Output the [x, y] coordinate of the center of the cell containing the given text.  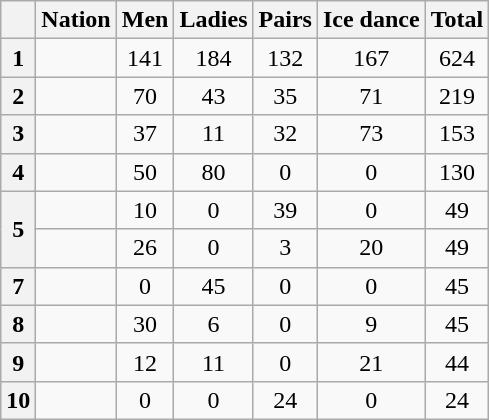
32 [285, 134]
4 [18, 172]
30 [145, 324]
167 [371, 58]
43 [214, 96]
71 [371, 96]
184 [214, 58]
12 [145, 362]
Ladies [214, 20]
130 [457, 172]
70 [145, 96]
20 [371, 248]
219 [457, 96]
5 [18, 229]
Ice dance [371, 20]
35 [285, 96]
153 [457, 134]
Pairs [285, 20]
44 [457, 362]
26 [145, 248]
80 [214, 172]
Total [457, 20]
Men [145, 20]
141 [145, 58]
7 [18, 286]
8 [18, 324]
6 [214, 324]
73 [371, 134]
Nation [76, 20]
50 [145, 172]
132 [285, 58]
2 [18, 96]
39 [285, 210]
1 [18, 58]
37 [145, 134]
624 [457, 58]
21 [371, 362]
